Capture the cell that displays the provided text and extract its [x, y] central coordinate. 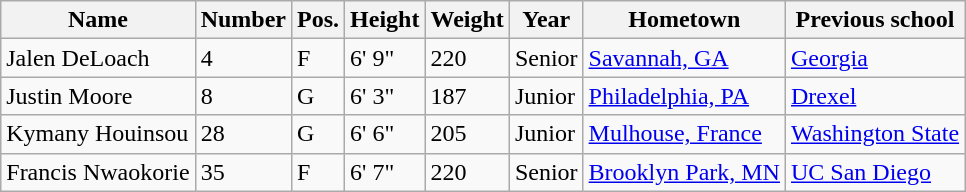
6' 7" [385, 172]
35 [243, 172]
Georgia [874, 58]
8 [243, 96]
Kymany Houinsou [98, 134]
Francis Nwaokorie [98, 172]
6' 9" [385, 58]
Brooklyn Park, MN [684, 172]
Justin Moore [98, 96]
187 [467, 96]
UC San Diego [874, 172]
Savannah, GA [684, 58]
6' 6" [385, 134]
Philadelphia, PA [684, 96]
Jalen DeLoach [98, 58]
Year [546, 20]
Hometown [684, 20]
Number [243, 20]
Previous school [874, 20]
Drexel [874, 96]
4 [243, 58]
6' 3" [385, 96]
Name [98, 20]
28 [243, 134]
Weight [467, 20]
205 [467, 134]
Washington State [874, 134]
Pos. [318, 20]
Mulhouse, France [684, 134]
Height [385, 20]
